Find where the given text appears and provide that cell's center as (x, y) coordinate. 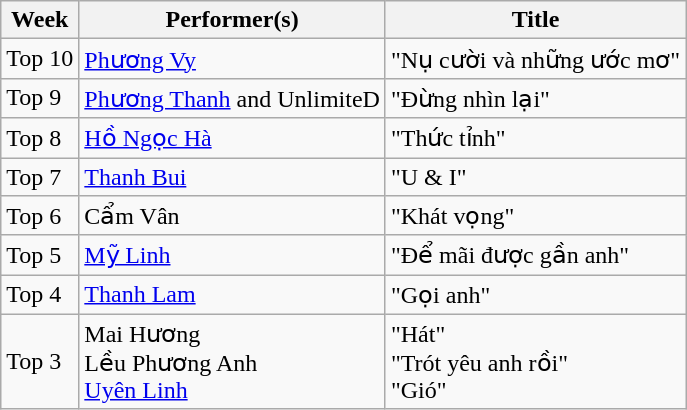
"Khát vọng" (535, 216)
Mỹ Linh (232, 255)
Mai HươngLều Phương AnhUyên Linh (232, 362)
Top 3 (40, 362)
Top 9 (40, 98)
"Đừng nhìn lại" (535, 98)
Thanh Bui (232, 177)
"Để mãi được gần anh" (535, 255)
"Hát""Trót yêu anh rồi""Gió" (535, 362)
Performer(s) (232, 20)
Top 5 (40, 255)
"U & I" (535, 177)
Cẩm Vân (232, 216)
Hồ Ngọc Hà (232, 138)
Top 10 (40, 59)
Title (535, 20)
Top 6 (40, 216)
"Gọi anh" (535, 295)
Week (40, 20)
"Thức tỉnh" (535, 138)
Thanh Lam (232, 295)
Top 7 (40, 177)
Top 8 (40, 138)
"Nụ cười và những ước mơ" (535, 59)
Phương Thanh and UnlimiteD (232, 98)
Phương Vy (232, 59)
Top 4 (40, 295)
